Pinpoint the cell where the given text exists, returning its (X, Y) midpoint coordinate. 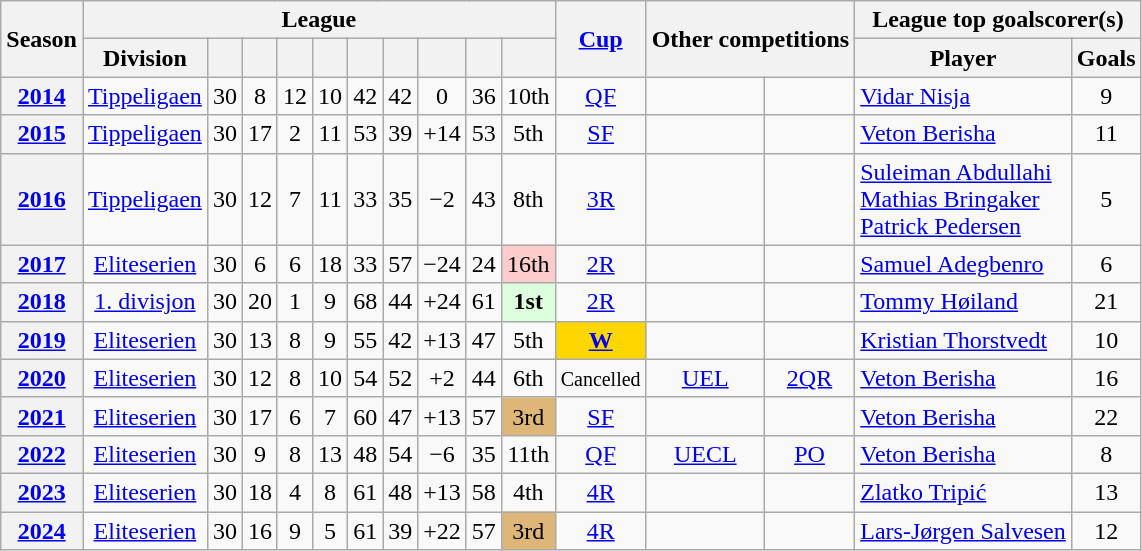
3R (600, 199)
−6 (442, 454)
22 (1106, 416)
−2 (442, 199)
Cancelled (600, 378)
2021 (42, 416)
Zlatko Tripić (964, 492)
Suleiman AbdullahiMathias BringakerPatrick Pedersen (964, 199)
UEL (705, 378)
10th (528, 96)
68 (366, 302)
55 (366, 340)
11th (528, 454)
+24 (442, 302)
0 (442, 96)
League top goalscorer(s) (998, 20)
League (318, 20)
2017 (42, 264)
Vidar Nisja (964, 96)
8th (528, 199)
Kristian Thorstvedt (964, 340)
+2 (442, 378)
2014 (42, 96)
Tommy Høiland (964, 302)
Season (42, 39)
Goals (1106, 58)
1 (294, 302)
UECL (705, 454)
36 (484, 96)
4th (528, 492)
2023 (42, 492)
PO (809, 454)
2019 (42, 340)
20 (260, 302)
1st (528, 302)
W (600, 340)
Other competitions (750, 39)
21 (1106, 302)
2015 (42, 134)
24 (484, 264)
2016 (42, 199)
+22 (442, 531)
60 (366, 416)
58 (484, 492)
1. divisjon (144, 302)
2 (294, 134)
Player (964, 58)
Lars-Jørgen Salvesen (964, 531)
+14 (442, 134)
2018 (42, 302)
52 (400, 378)
Samuel Adegbenro (964, 264)
2020 (42, 378)
4 (294, 492)
2024 (42, 531)
Division (144, 58)
Cup (600, 39)
43 (484, 199)
2022 (42, 454)
16th (528, 264)
−24 (442, 264)
6th (528, 378)
2QR (809, 378)
